Extract the [X, Y] coordinate from the center of the cell holding the provided text.  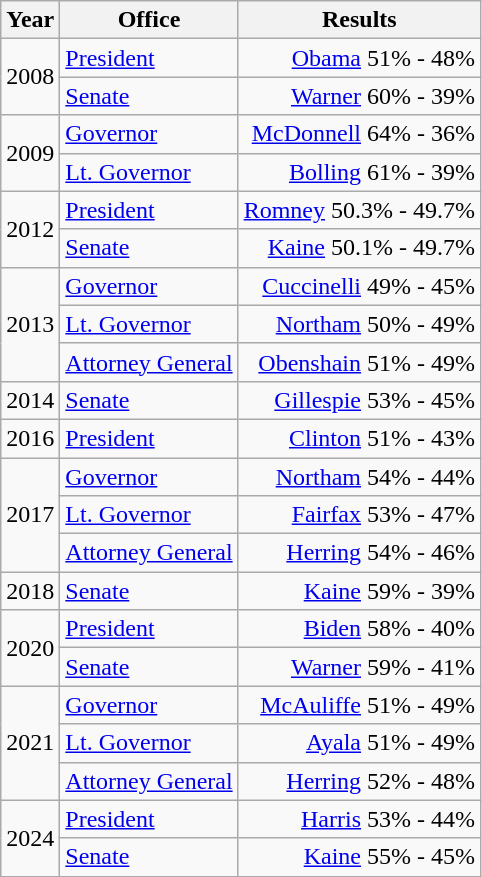
2009 [30, 153]
2021 [30, 743]
Warner 59% - 41% [359, 667]
Northam 50% - 49% [359, 324]
2016 [30, 438]
Biden 58% - 40% [359, 629]
Obenshain 51% - 49% [359, 362]
Bolling 61% - 39% [359, 172]
Harris 53% - 44% [359, 819]
Results [359, 20]
Fairfax 53% - 47% [359, 515]
Northam 54% - 44% [359, 477]
2017 [30, 515]
Kaine 59% - 39% [359, 591]
Office [149, 20]
Ayala 51% - 49% [359, 743]
2014 [30, 400]
2013 [30, 324]
Warner 60% - 39% [359, 96]
Obama 51% - 48% [359, 58]
2008 [30, 77]
McDonnell 64% - 36% [359, 134]
Herring 52% - 48% [359, 781]
Gillespie 53% - 45% [359, 400]
Cuccinelli 49% - 45% [359, 286]
2024 [30, 838]
Herring 54% - 46% [359, 553]
Kaine 55% - 45% [359, 857]
Year [30, 20]
2020 [30, 648]
Clinton 51% - 43% [359, 438]
McAuliffe 51% - 49% [359, 705]
2012 [30, 229]
Romney 50.3% - 49.7% [359, 210]
2018 [30, 591]
Kaine 50.1% - 49.7% [359, 248]
